Capture the cell that displays the provided text and extract its [x, y] central coordinate. 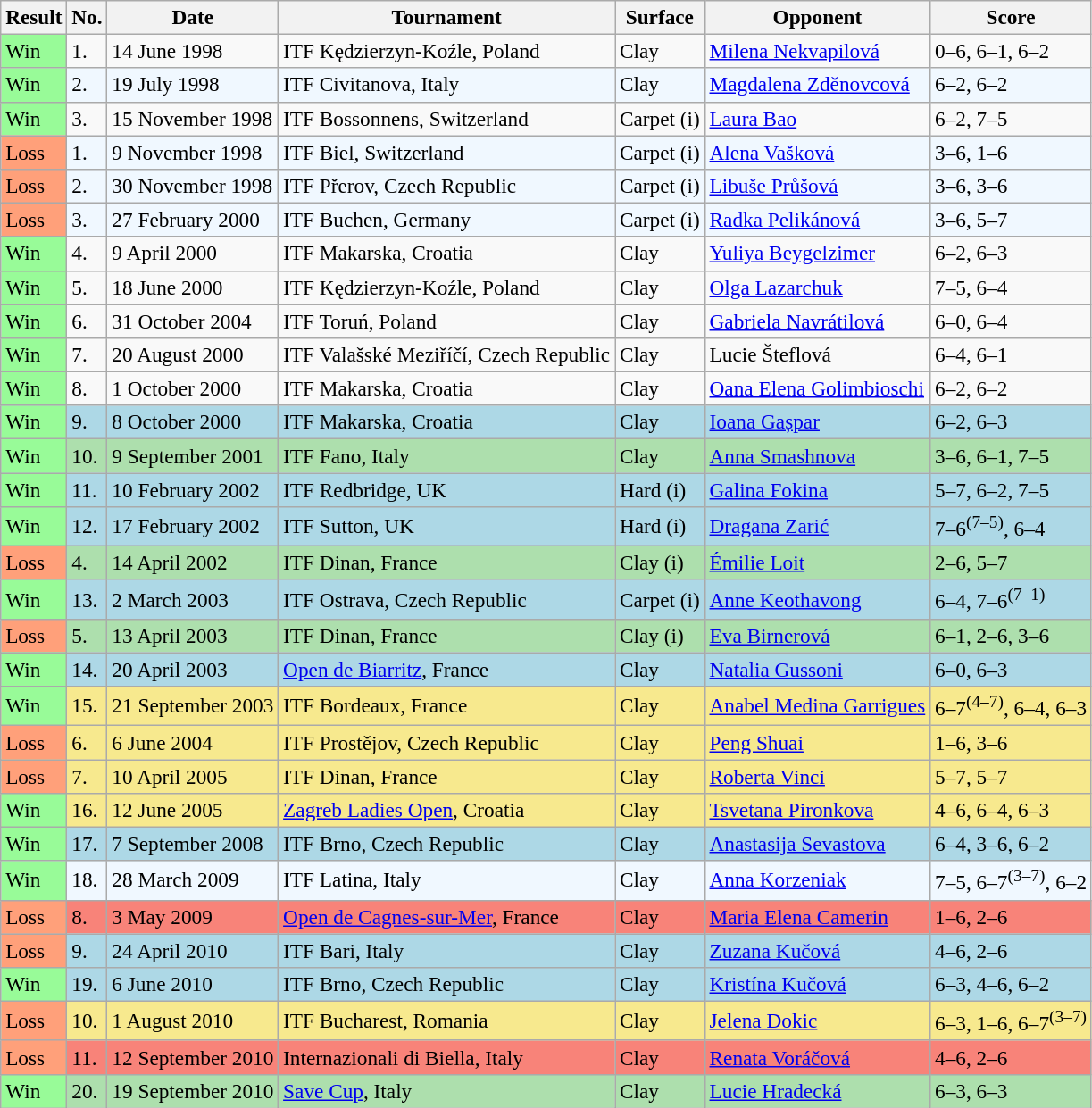
15. [88, 705]
3–6, 3–6 [1011, 186]
6–2, 7–5 [1011, 119]
6–3, 4–6, 6–2 [1011, 984]
7–5, 6–4 [1011, 287]
12. [88, 526]
6 June 2004 [193, 742]
9 November 1998 [193, 152]
Tournament [446, 17]
Alena Vašková [817, 152]
3–6, 5–7 [1011, 220]
9 September 2001 [193, 455]
Lucie Hradecká [817, 1091]
19 July 1998 [193, 85]
17. [88, 844]
Anabel Medina Garrigues [817, 705]
15 November 1998 [193, 119]
Ioana Gașpar [817, 422]
6–3, 1–6, 6–7(3–7) [1011, 1021]
7 September 2008 [193, 844]
2 March 2003 [193, 599]
6–4, 6–1 [1011, 354]
1 August 2010 [193, 1021]
Roberta Vinci [817, 776]
ITF Fano, Italy [446, 455]
Peng Shuai [817, 742]
ITF Toruń, Poland [446, 321]
Gabriela Navrátilová [817, 321]
31 October 2004 [193, 321]
Lucie Šteflová [817, 354]
1–6, 2–6 [1011, 917]
6–7(4–7), 6–4, 6–3 [1011, 705]
Yuliya Beygelzimer [817, 254]
Zagreb Ladies Open, Croatia [446, 810]
ITF Přerov, Czech Republic [446, 186]
28 March 2009 [193, 880]
Milena Nekvapilová [817, 51]
Date [193, 17]
ITF Valašské Meziříčí, Czech Republic [446, 354]
Result [34, 17]
13. [88, 599]
12 September 2010 [193, 1057]
13 April 2003 [193, 636]
0–6, 6–1, 6–2 [1011, 51]
5–7, 5–7 [1011, 776]
Open de Biarritz, France [446, 670]
6–4, 3–6, 6–2 [1011, 844]
Surface [661, 17]
21 September 2003 [193, 705]
10 April 2005 [193, 776]
6–3, 6–3 [1011, 1091]
6–0, 6–4 [1011, 321]
Olga Lazarchuk [817, 287]
Score [1011, 17]
5–7, 6–2, 7–5 [1011, 489]
8 October 2000 [193, 422]
ITF Ostrava, Czech Republic [446, 599]
19 September 2010 [193, 1091]
Zuzana Kučová [817, 950]
ITF Biel, Switzerland [446, 152]
1 October 2000 [193, 388]
Open de Cagnes-sur-Mer, France [446, 917]
24 April 2010 [193, 950]
7–5, 6–7(3–7), 6–2 [1011, 880]
4–6, 6–4, 6–3 [1011, 810]
14. [88, 670]
9 April 2000 [193, 254]
Opponent [817, 17]
3–6, 6–1, 7–5 [1011, 455]
6–0, 6–3 [1011, 670]
3 May 2009 [193, 917]
Eva Birnerová [817, 636]
Dragana Zarić [817, 526]
Maria Elena Camerin [817, 917]
14 April 2002 [193, 562]
ITF Bari, Italy [446, 950]
16. [88, 810]
14 June 1998 [193, 51]
Oana Elena Golimbioschi [817, 388]
10 February 2002 [193, 489]
Laura Bao [817, 119]
Magdalena Zděnovcová [817, 85]
6–4, 7–6(7–1) [1011, 599]
3–6, 1–6 [1011, 152]
18 June 2000 [193, 287]
Radka Pelikánová [817, 220]
ITF Bucharest, Romania [446, 1021]
1–6, 3–6 [1011, 742]
No. [88, 17]
6 June 2010 [193, 984]
Émilie Loit [817, 562]
Internazionali di Biella, Italy [446, 1057]
ITF Bossonnens, Switzerland [446, 119]
30 November 1998 [193, 186]
Natalia Gussoni [817, 670]
ITF Buchen, Germany [446, 220]
19. [88, 984]
17 February 2002 [193, 526]
20. [88, 1091]
ITF Bordeaux, France [446, 705]
Galina Fokina [817, 489]
Libuše Průšová [817, 186]
Anna Smashnova [817, 455]
ITF Latina, Italy [446, 880]
Anna Korzeniak [817, 880]
27 February 2000 [193, 220]
Jelena Dokic [817, 1021]
Kristína Kučová [817, 984]
20 April 2003 [193, 670]
Anne Keothavong [817, 599]
18. [88, 880]
Save Cup, Italy [446, 1091]
12 June 2005 [193, 810]
ITF Sutton, UK [446, 526]
Tsvetana Pironkova [817, 810]
Anastasija Sevastova [817, 844]
ITF Redbridge, UK [446, 489]
Renata Voráčová [817, 1057]
6–1, 2–6, 3–6 [1011, 636]
ITF Civitanova, Italy [446, 85]
7–6(7–5), 6–4 [1011, 526]
ITF Prostějov, Czech Republic [446, 742]
2–6, 5–7 [1011, 562]
20 August 2000 [193, 354]
